Find where the given text appears and provide that cell's center as [X, Y] coordinate. 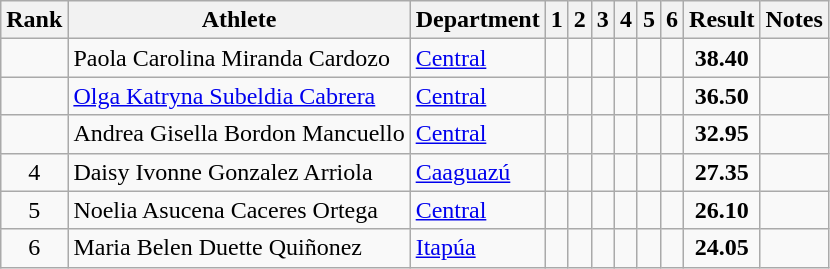
Rank [34, 20]
Department [478, 20]
Athlete [239, 20]
Olga Katryna Subeldia Cabrera [239, 96]
24.05 [722, 248]
Paola Carolina Miranda Cardozo [239, 58]
Notes [794, 20]
1 [556, 20]
Andrea Gisella Bordon Mancuello [239, 134]
2 [580, 20]
Maria Belen Duette Quiñonez [239, 248]
Noelia Asucena Caceres Ortega [239, 210]
Caaguazú [478, 172]
36.50 [722, 96]
Daisy Ivonne Gonzalez Arriola [239, 172]
Result [722, 20]
32.95 [722, 134]
26.10 [722, 210]
38.40 [722, 58]
Itapúa [478, 248]
3 [602, 20]
27.35 [722, 172]
